Pinpoint the cell where the given text exists, returning its [x, y] midpoint coordinate. 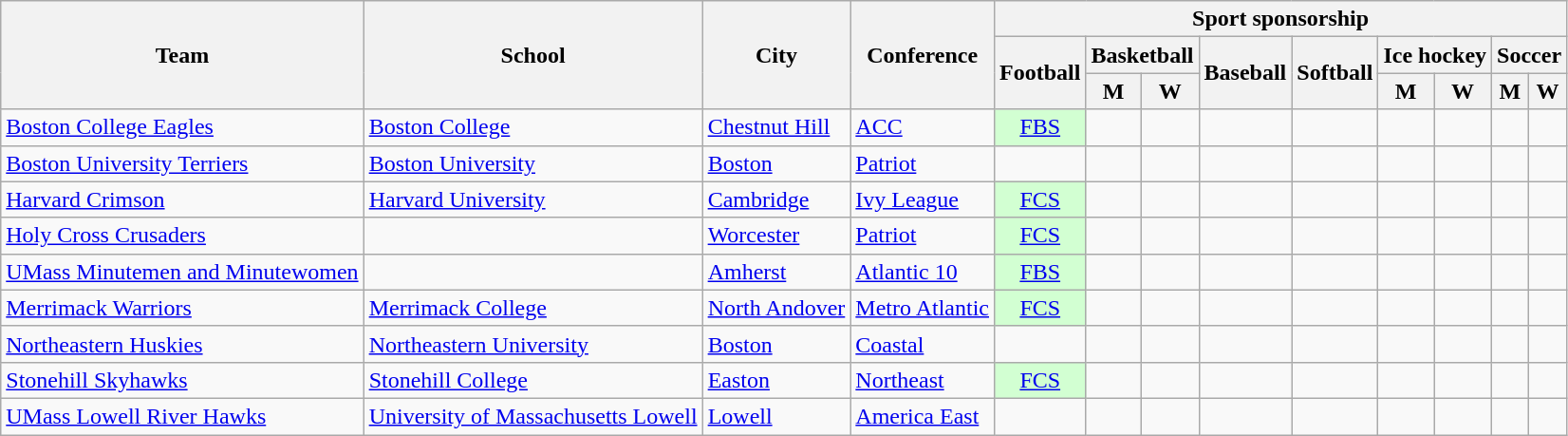
America East [923, 416]
Northeast [923, 380]
Boston College [533, 127]
Easton [776, 380]
Stonehill Skyhawks [182, 380]
Northeastern University [533, 344]
Northeastern Huskies [182, 344]
Chestnut Hill [776, 127]
Harvard University [533, 199]
Boston College Eagles [182, 127]
Coastal [923, 344]
Team [182, 55]
Amherst [776, 272]
ACC [923, 127]
School [533, 55]
Football [1040, 73]
Stonehill College [533, 380]
Harvard Crimson [182, 199]
Boston University [533, 163]
Soccer [1530, 55]
Conference [923, 55]
Worcester [776, 236]
Baseball [1245, 73]
City [776, 55]
Holy Cross Crusaders [182, 236]
Cambridge [776, 199]
University of Massachusetts Lowell [533, 416]
Ice hockey [1435, 55]
Metro Atlantic [923, 308]
North Andover [776, 308]
UMass Minutemen and Minutewomen [182, 272]
UMass Lowell River Hawks [182, 416]
Ivy League [923, 199]
Atlantic 10 [923, 272]
Merrimack College [533, 308]
Lowell [776, 416]
Basketball [1143, 55]
Softball [1335, 73]
Boston University Terriers [182, 163]
Sport sponsorship [1281, 19]
Merrimack Warriors [182, 308]
